For the text-containing cell, return its midpoint in [x, y] coordinate format. 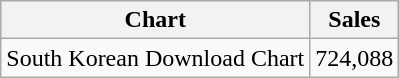
Sales [354, 20]
South Korean Download Chart [156, 58]
724,088 [354, 58]
Chart [156, 20]
